Find where the given text appears and provide that cell's center as (X, Y) coordinate. 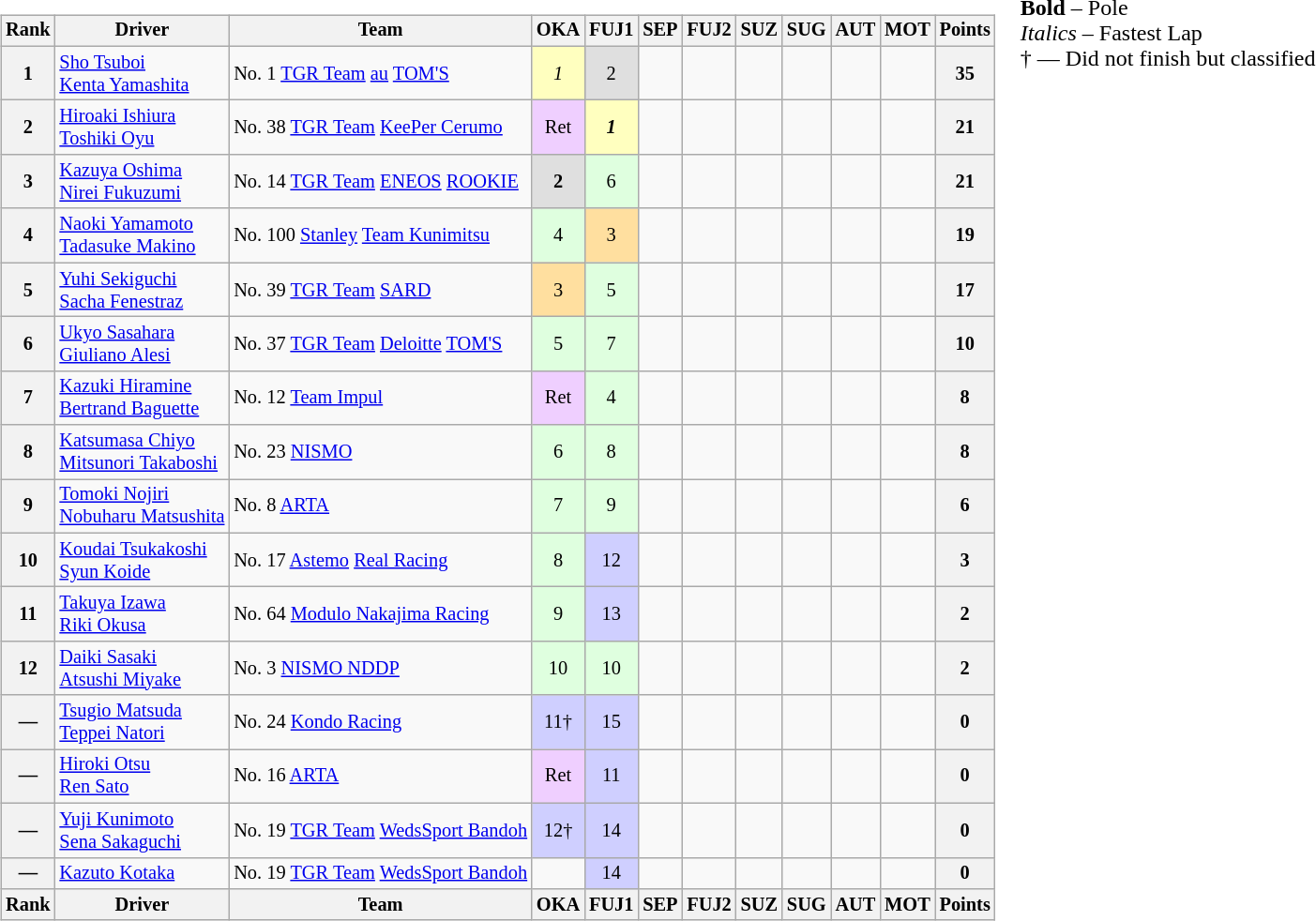
Tsugio Matsuda Teppei Natori (143, 722)
No. 16 ARTA (381, 777)
35 (965, 73)
No. 8 ARTA (381, 506)
No. 3 NISMO NDDP (381, 669)
Yuji Kunimoto Sena Sakaguchi (143, 830)
Naoki Yamamoto Tadasuke Makino (143, 235)
Kazuki Hiramine Bertrand Baguette (143, 398)
19 (965, 235)
Hiroki Otsu Ren Sato (143, 777)
No. 1 TGR Team au TOM'S (381, 73)
Yuhi Sekiguchi Sacha Fenestraz (143, 290)
Tomoki Nojiri Nobuharu Matsushita (143, 506)
No. 14 TGR Team ENEOS ROOKIE (381, 182)
Hiroaki Ishiura Toshiki Oyu (143, 128)
13 (612, 614)
Daiki Sasaki Atsushi Miyake (143, 669)
Katsumasa Chiyo Mitsunori Takaboshi (143, 452)
Koudai Tsukakoshi Syun Koide (143, 560)
Takuya Izawa Riki Okusa (143, 614)
17 (965, 290)
No. 17 Astemo Real Racing (381, 560)
No. 38 TGR Team KeePer Cerumo (381, 128)
No. 39 TGR Team SARD (381, 290)
15 (612, 722)
No. 64 Modulo Nakajima Racing (381, 614)
12† (558, 830)
No. 24 Kondo Racing (381, 722)
Kazuto Kotaka (143, 873)
No. 100 Stanley Team Kunimitsu (381, 235)
Kazuya Oshima Nirei Fukuzumi (143, 182)
No. 37 TGR Team Deloitte TOM'S (381, 344)
Sho Tsuboi Kenta Yamashita (143, 73)
Ukyo Sasahara Giuliano Alesi (143, 344)
No. 23 NISMO (381, 452)
11† (558, 722)
No. 12 Team Impul (381, 398)
